Identify which cell holds the provided text, then report its (x, y) central coordinate. 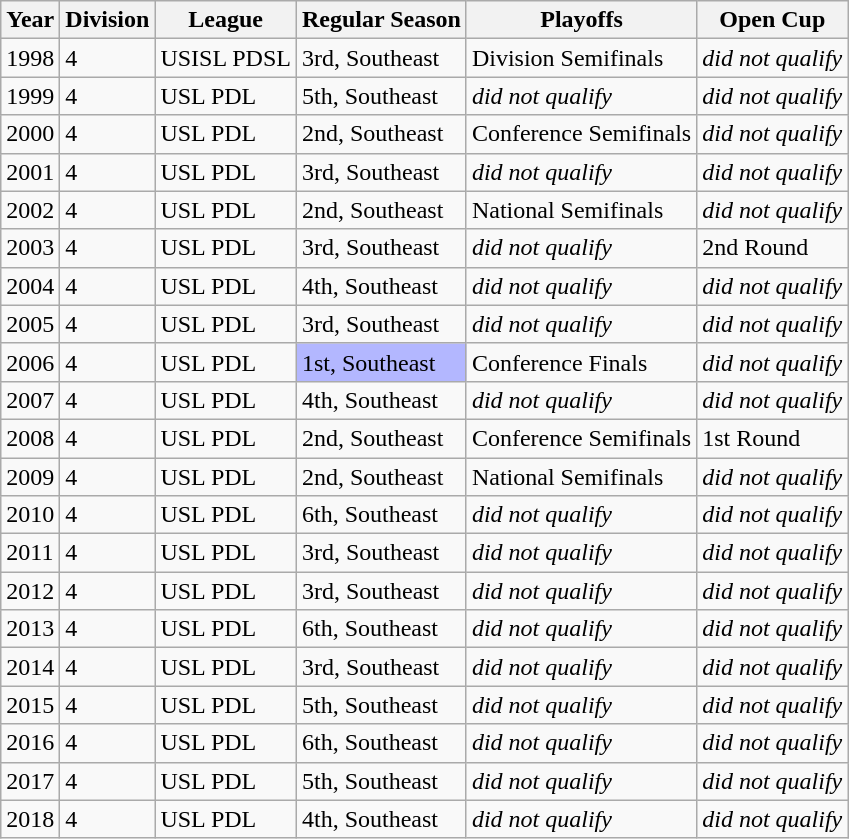
2003 (30, 248)
2016 (30, 743)
2013 (30, 629)
2002 (30, 210)
2004 (30, 286)
2012 (30, 591)
League (226, 20)
Division Semifinals (581, 58)
Regular Season (381, 20)
Division (108, 20)
Conference Finals (581, 362)
2014 (30, 667)
2008 (30, 438)
Year (30, 20)
1st, Southeast (381, 362)
2000 (30, 134)
2010 (30, 515)
1998 (30, 58)
2017 (30, 781)
1999 (30, 96)
2011 (30, 553)
2018 (30, 819)
2009 (30, 477)
USISL PDSL (226, 58)
2nd Round (772, 248)
2006 (30, 362)
Open Cup (772, 20)
2015 (30, 705)
2005 (30, 324)
2001 (30, 172)
2007 (30, 400)
Playoffs (581, 20)
1st Round (772, 438)
